Return (X, Y) of the center of cell containing provided text 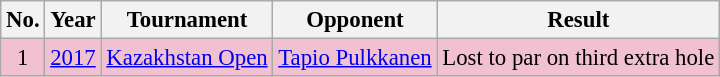
Year (73, 20)
Lost to par on third extra hole (578, 58)
Kazakhstan Open (187, 58)
Tapio Pulkkanen (355, 58)
Opponent (355, 20)
Tournament (187, 20)
No. (23, 20)
1 (23, 58)
Result (578, 20)
2017 (73, 58)
